Scan for the cell matching the given text and deliver its (X, Y) coordinate at center. 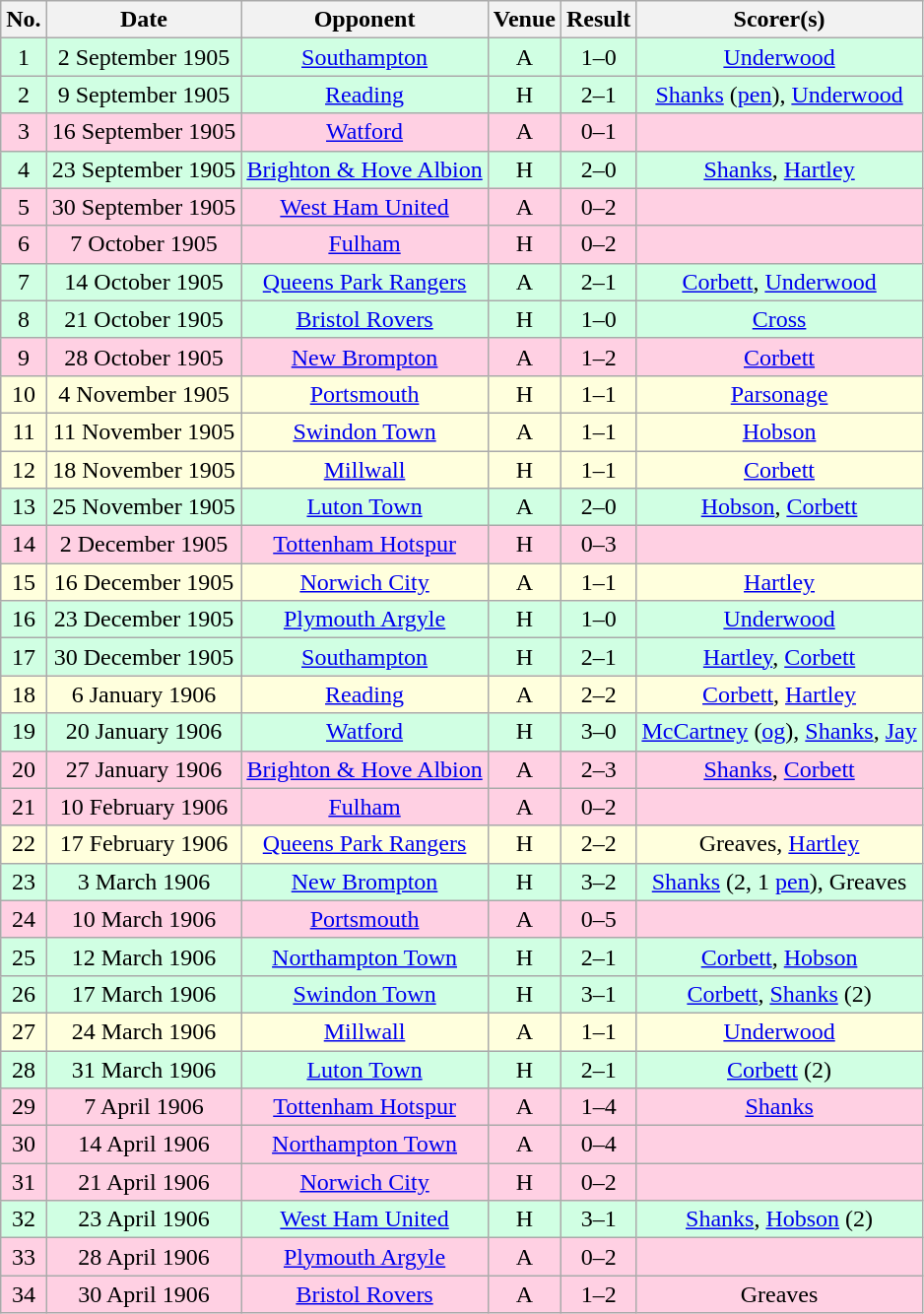
20 January 1906 (144, 732)
18 November 1905 (144, 470)
16 (24, 620)
Corbett, Underwood (779, 282)
Shanks (2, 1 pen), Greaves (779, 882)
14 October 1905 (144, 282)
Corbett, Hartley (779, 694)
29 (24, 1107)
Result (598, 20)
Opponent (364, 20)
12 (24, 470)
25 (24, 956)
8 (24, 319)
Scorer(s) (779, 20)
18 (24, 694)
Hobson, Corbett (779, 507)
7 October 1905 (144, 244)
4 November 1905 (144, 394)
23 (24, 882)
31 (24, 1182)
27 January 1906 (144, 769)
20 (24, 769)
Shanks, Corbett (779, 769)
33 (24, 1257)
3–0 (598, 732)
32 (24, 1219)
6 January 1906 (144, 694)
0–4 (598, 1145)
22 (24, 844)
23 December 1905 (144, 620)
13 (24, 507)
12 March 1906 (144, 956)
7 April 1906 (144, 1107)
Shanks (779, 1107)
2 September 1905 (144, 57)
Greaves (779, 1294)
30 April 1906 (144, 1294)
28 (24, 1069)
10 February 1906 (144, 807)
10 March 1906 (144, 919)
21 (24, 807)
14 (24, 545)
28 April 1906 (144, 1257)
No. (24, 20)
16 September 1905 (144, 132)
Shanks, Hobson (2) (779, 1219)
28 October 1905 (144, 357)
9 September 1905 (144, 95)
7 (24, 282)
15 (24, 582)
0–3 (598, 545)
17 February 1906 (144, 844)
Hartley, Corbett (779, 657)
Cross (779, 319)
3 March 1906 (144, 882)
3 (24, 132)
10 (24, 394)
30 (24, 1145)
2–3 (598, 769)
Hartley (779, 582)
5 (24, 207)
30 September 1905 (144, 207)
Shanks, Hartley (779, 169)
Hobson (779, 431)
9 (24, 357)
24 (24, 919)
Greaves, Hartley (779, 844)
25 November 1905 (144, 507)
0–5 (598, 919)
6 (24, 244)
Date (144, 20)
2 December 1905 (144, 545)
11 (24, 431)
Parsonage (779, 394)
0–1 (598, 132)
2 (24, 95)
16 December 1905 (144, 582)
3–2 (598, 882)
Corbett (2) (779, 1069)
19 (24, 732)
14 April 1906 (144, 1145)
Corbett, Hobson (779, 956)
17 March 1906 (144, 994)
Venue (524, 20)
Shanks (pen), Underwood (779, 95)
23 September 1905 (144, 169)
21 April 1906 (144, 1182)
26 (24, 994)
21 October 1905 (144, 319)
Corbett, Shanks (2) (779, 994)
31 March 1906 (144, 1069)
27 (24, 1031)
1 (24, 57)
17 (24, 657)
11 November 1905 (144, 431)
4 (24, 169)
23 April 1906 (144, 1219)
24 March 1906 (144, 1031)
30 December 1905 (144, 657)
1–4 (598, 1107)
34 (24, 1294)
McCartney (og), Shanks, Jay (779, 732)
